Provide the (x, y) coordinate of the cell's center where the given text is located.  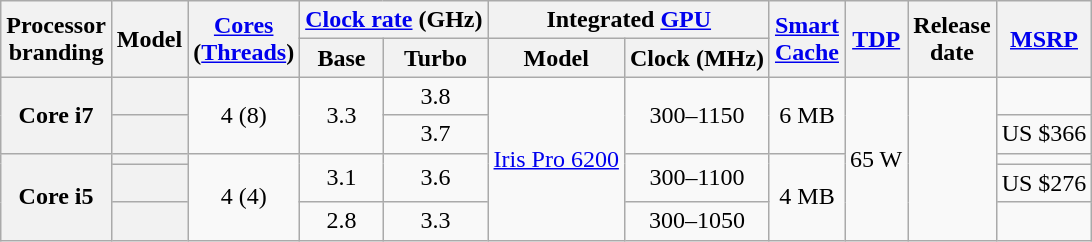
Cores(Threads) (244, 39)
3.6 (436, 178)
US $366 (1044, 134)
300–1150 (696, 115)
3.1 (342, 178)
Base (342, 58)
TDP (876, 39)
Integrated GPU (628, 20)
4 (4) (244, 196)
Processorbranding (56, 39)
Releasedate (952, 39)
300–1100 (696, 178)
SmartCache (806, 39)
US $276 (1044, 183)
65 W (876, 158)
Iris Pro 6200 (556, 158)
3.7 (436, 134)
4 (8) (244, 115)
3.8 (436, 96)
300–1050 (696, 221)
2.8 (342, 221)
Core i5 (56, 196)
Clock (MHz) (696, 58)
Turbo (436, 58)
6 MB (806, 115)
Clock rate (GHz) (394, 20)
Core i7 (56, 115)
MSRP (1044, 39)
4 MB (806, 196)
